For the text-containing cell, return its midpoint in [x, y] coordinate format. 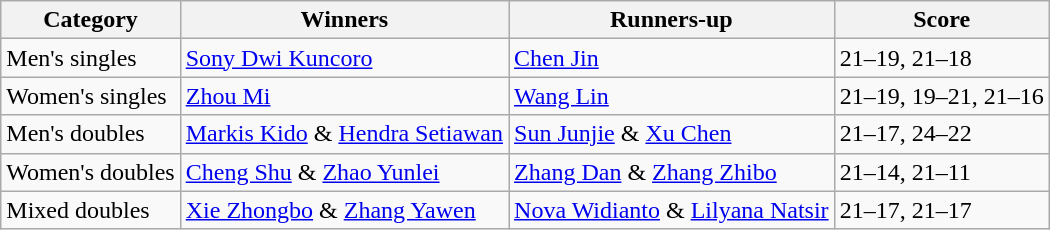
Zhang Dan & Zhang Zhibo [672, 172]
Zhou Mi [344, 96]
21–14, 21–11 [942, 172]
21–19, 21–18 [942, 58]
Wang Lin [672, 96]
Men's singles [90, 58]
Winners [344, 20]
Chen Jin [672, 58]
Men's doubles [90, 134]
Mixed doubles [90, 210]
21–19, 19–21, 21–16 [942, 96]
Cheng Shu & Zhao Yunlei [344, 172]
Category [90, 20]
Xie Zhongbo & Zhang Yawen [344, 210]
21–17, 21–17 [942, 210]
Markis Kido & Hendra Setiawan [344, 134]
Score [942, 20]
Runners-up [672, 20]
Nova Widianto & Lilyana Natsir [672, 210]
Sun Junjie & Xu Chen [672, 134]
21–17, 24–22 [942, 134]
Sony Dwi Kuncoro [344, 58]
Women's doubles [90, 172]
Women's singles [90, 96]
